Scan for the cell matching the given text and deliver its [X, Y] coordinate at center. 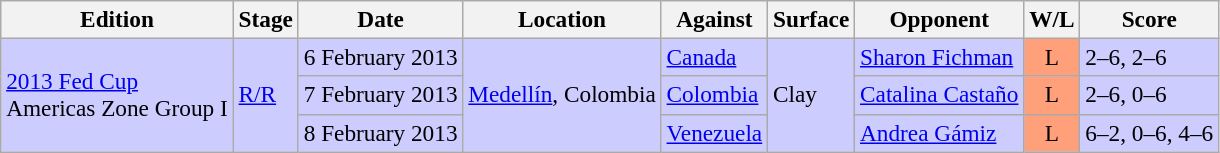
Andrea Gámiz [940, 133]
2–6, 0–6 [1150, 95]
Colombia [714, 95]
6 February 2013 [380, 57]
Sharon Fichman [940, 57]
2013 Fed Cup Americas Zone Group I [117, 94]
Against [714, 19]
W/L [1052, 19]
Location [562, 19]
Medellín, Colombia [562, 94]
Opponent [940, 19]
R/R [266, 94]
Venezuela [714, 133]
Canada [714, 57]
Stage [266, 19]
Clay [812, 94]
6–2, 0–6, 4–6 [1150, 133]
Catalina Castaño [940, 95]
Surface [812, 19]
8 February 2013 [380, 133]
Edition [117, 19]
Score [1150, 19]
Date [380, 19]
2–6, 2–6 [1150, 57]
7 February 2013 [380, 95]
